Capture the cell that displays the provided text and extract its [x, y] central coordinate. 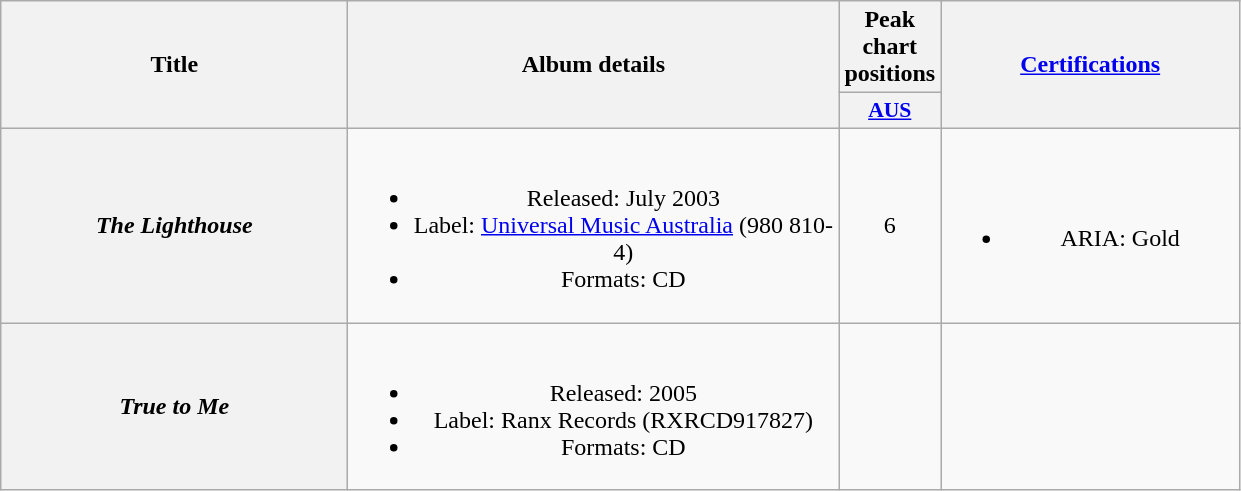
Released: July 2003Label: Universal Music Australia (980 810-4)Formats: CD [594, 225]
Title [174, 65]
6 [890, 225]
AUS [890, 111]
Album details [594, 65]
ARIA: Gold [1090, 225]
True to Me [174, 406]
Released: 2005Label: Ranx Records (RXRCD917827)Formats: CD [594, 406]
Certifications [1090, 65]
The Lighthouse [174, 225]
Peak chart positions [890, 47]
